Determine the (X, Y) coordinate at the center of the cell enclosing the given text.  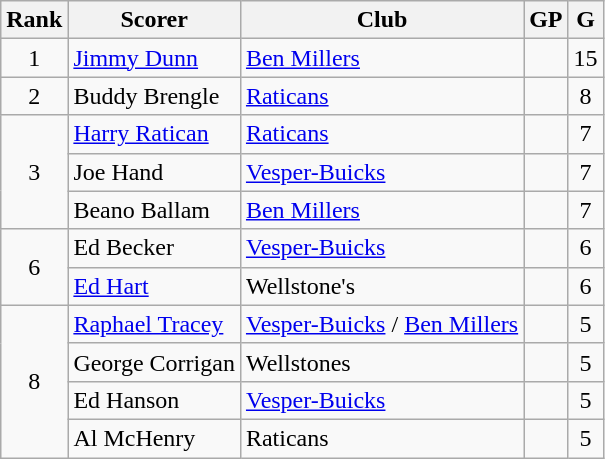
GP (546, 20)
George Corrigan (154, 362)
Harry Ratican (154, 134)
2 (34, 96)
Wellstone's (382, 286)
Ed Becker (154, 248)
Al McHenry (154, 438)
Ed Hanson (154, 400)
Ed Hart (154, 286)
Rank (34, 20)
1 (34, 58)
Raphael Tracey (154, 324)
Buddy Brengle (154, 96)
Jimmy Dunn (154, 58)
15 (586, 58)
Beano Ballam (154, 210)
3 (34, 172)
G (586, 20)
Joe Hand (154, 172)
Vesper-Buicks / Ben Millers (382, 324)
Wellstones (382, 362)
Club (382, 20)
Scorer (154, 20)
